Detect which cell encompasses the target text, then output its [x, y] center coordinate. 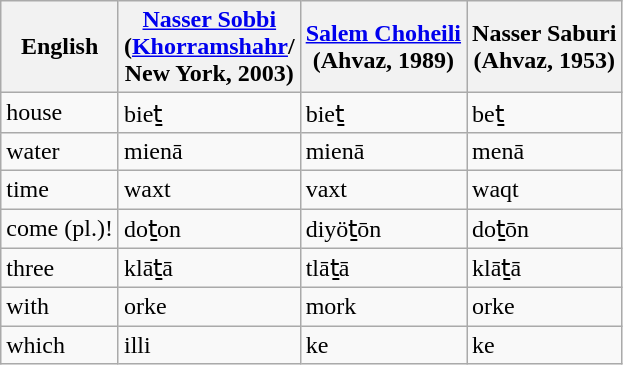
Nasser Sobbi(Khorramshahr/New York, 2003) [209, 47]
diyöṯōn [383, 228]
which [60, 345]
time [60, 189]
menā [544, 151]
illi [209, 345]
waqt [544, 189]
water [60, 151]
doṯōn [544, 228]
with [60, 307]
three [60, 268]
English [60, 47]
doṯon [209, 228]
vaxt [383, 189]
Nasser Saburi(Ahvaz, 1953) [544, 47]
mork [383, 307]
tlāṯā [383, 268]
waxt [209, 189]
beṯ [544, 113]
come (pl.)! [60, 228]
house [60, 113]
Salem Choheili(Ahvaz, 1989) [383, 47]
